Pinpoint the cell where the given text exists, returning its [x, y] midpoint coordinate. 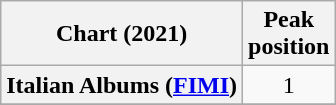
Italian Albums (FIMI) [122, 85]
Chart (2021) [122, 34]
1 [289, 85]
Peakposition [289, 34]
